Extract the [X, Y] coordinate from the center of the cell holding the provided text.  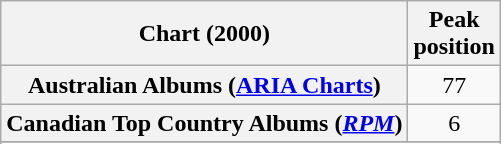
Australian Albums (ARIA Charts) [204, 85]
Chart (2000) [204, 34]
Canadian Top Country Albums (RPM) [204, 123]
Peakposition [454, 34]
6 [454, 123]
77 [454, 85]
